Return (x, y) of the center of cell containing provided text 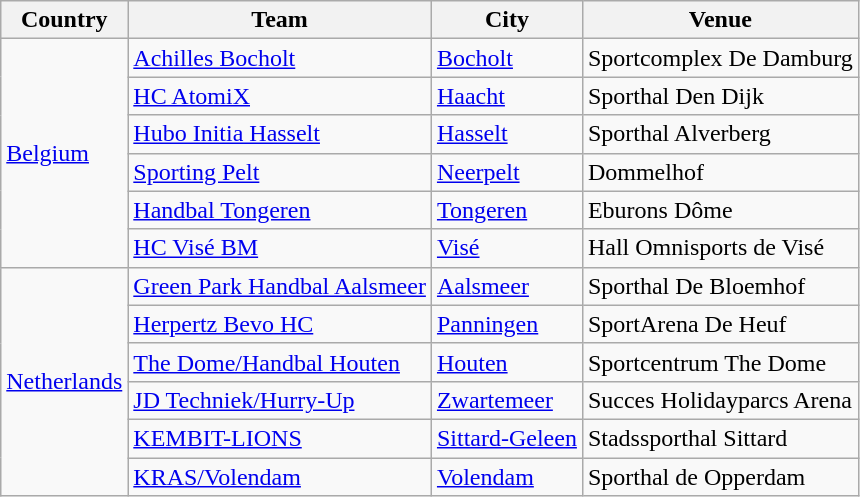
Sporthal De Bloemhof (720, 286)
KEMBIT-LIONS (280, 438)
Hall Omnisports de Visé (720, 248)
Hasselt (506, 134)
SportArena De Heuf (720, 324)
Venue (720, 20)
Zwartemeer (506, 400)
Hubo Initia Hasselt (280, 134)
Panningen (506, 324)
JD Techniek/Hurry-Up (280, 400)
Eburons Dôme (720, 210)
Bocholt (506, 58)
Haacht (506, 96)
Herpertz Bevo HC (280, 324)
KRAS/Volendam (280, 477)
Netherlands (64, 381)
Sporthal Alverberg (720, 134)
The Dome/Handbal Houten (280, 362)
HC Visé BM (280, 248)
Country (64, 20)
Sittard-Geleen (506, 438)
Sportcomplex De Damburg (720, 58)
Dommelhof (720, 172)
HC AtomiX (280, 96)
Sportcentrum The Dome (720, 362)
City (506, 20)
Sporting Pelt (280, 172)
Neerpelt (506, 172)
Belgium (64, 153)
Visé (506, 248)
Tongeren (506, 210)
Sporthal de Opperdam (720, 477)
Aalsmeer (506, 286)
Succes Holidayparcs Arena (720, 400)
Achilles Bocholt (280, 58)
Team (280, 20)
Volendam (506, 477)
Houten (506, 362)
Green Park Handbal Aalsmeer (280, 286)
Sporthal Den Dijk (720, 96)
Stadssporthal Sittard (720, 438)
Handbal Tongeren (280, 210)
